Scan for the cell matching the given text and deliver its [X, Y] coordinate at center. 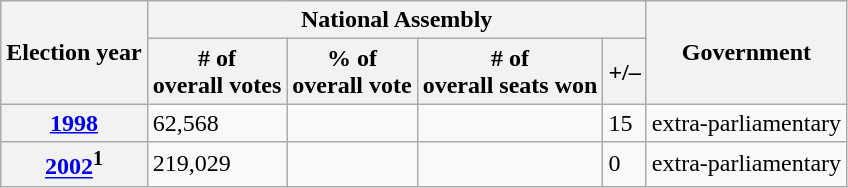
National Assembly [396, 20]
+/– [624, 72]
Election year [74, 52]
62,568 [217, 123]
219,029 [217, 164]
0 [624, 164]
Government [746, 52]
# ofoverall seats won [510, 72]
20021 [74, 164]
% ofoverall vote [352, 72]
1998 [74, 123]
15 [624, 123]
# ofoverall votes [217, 72]
